Return the [x, y] coordinate for the center point of the cell that contains the specified text.  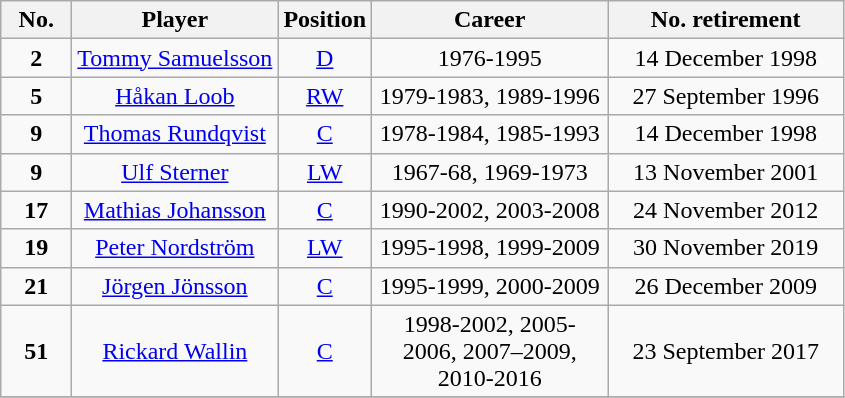
26 December 2009 [726, 286]
Tommy Samuelsson [175, 58]
27 September 1996 [726, 96]
13 November 2001 [726, 172]
19 [36, 248]
1995-1998, 1999-2009 [490, 248]
Position [325, 20]
2 [36, 58]
21 [36, 286]
Ulf Sterner [175, 172]
Player [175, 20]
23 September 2017 [726, 351]
Rickard Wallin [175, 351]
1967-68, 1969-1973 [490, 172]
RW [325, 96]
51 [36, 351]
1990-2002, 2003-2008 [490, 210]
Håkan Loob [175, 96]
1998-2002, 2005-2006, 2007–2009, 2010-2016 [490, 351]
1978-1984, 1985-1993 [490, 134]
5 [36, 96]
30 November 2019 [726, 248]
Thomas Rundqvist [175, 134]
Peter Nordström [175, 248]
No. [36, 20]
Jörgen Jönsson [175, 286]
24 November 2012 [726, 210]
D [325, 58]
Mathias Johansson [175, 210]
1976-1995 [490, 58]
17 [36, 210]
Career [490, 20]
1995-1999, 2000-2009 [490, 286]
No. retirement [726, 20]
1979-1983, 1989-1996 [490, 96]
